Find where the given text appears and provide that cell's center as (X, Y) coordinate. 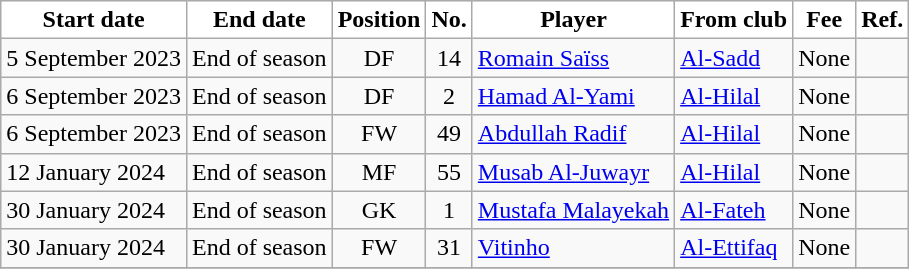
Abdullah Radif (573, 134)
14 (449, 58)
Al-Sadd (734, 58)
MF (379, 172)
1 (449, 210)
12 January 2024 (94, 172)
No. (449, 20)
49 (449, 134)
Musab Al-Juwayr (573, 172)
Position (379, 20)
GK (379, 210)
Fee (824, 20)
Hamad Al-Yami (573, 96)
55 (449, 172)
From club (734, 20)
Romain Saïss (573, 58)
Start date (94, 20)
Al-Ettifaq (734, 248)
Mustafa Malayekah (573, 210)
Player (573, 20)
Vitinho (573, 248)
Ref. (882, 20)
31 (449, 248)
End date (259, 20)
2 (449, 96)
Al-Fateh (734, 210)
5 September 2023 (94, 58)
